From the cell containing the given text, extract its center point as (X, Y) coordinate. 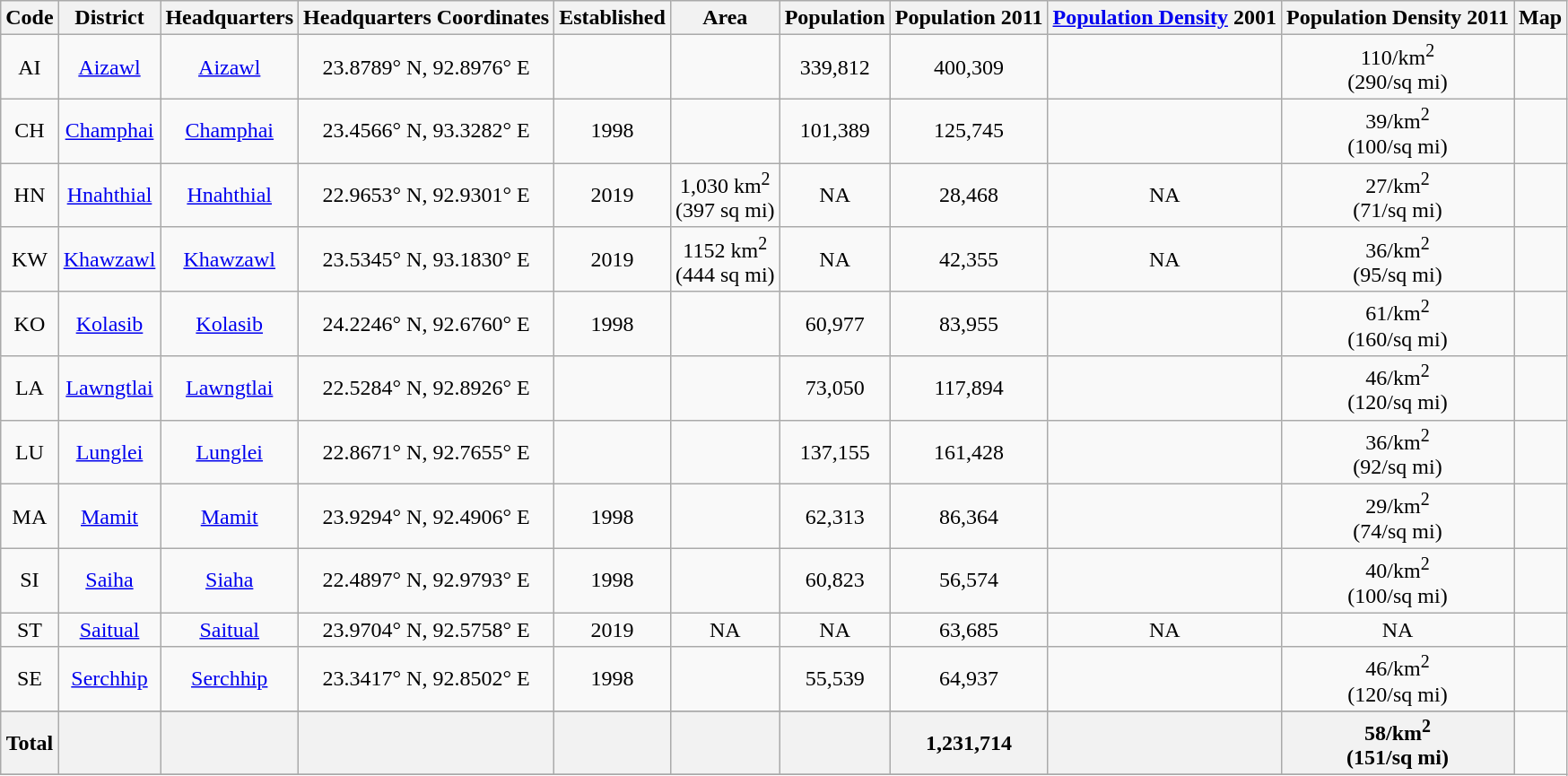
161,428 (969, 452)
LA (30, 388)
60,823 (834, 580)
61/km2(160/sq mi) (1398, 324)
22.4897° N, 92.9793° E (427, 580)
23.9294° N, 92.4906° E (427, 517)
KO (30, 324)
1,231,714 (969, 743)
ST (30, 630)
Established (613, 18)
23.8789° N, 92.8976° E (427, 67)
Headquarters Coordinates (427, 18)
Siaha (230, 580)
62,313 (834, 517)
22.9653° N, 92.9301° E (427, 196)
CH (30, 131)
22.8671° N, 92.7655° E (427, 452)
Population 2011 (969, 18)
Population (834, 18)
56,574 (969, 580)
1,030 km2(397 sq mi) (725, 196)
23.4566° N, 93.3282° E (427, 131)
110/km2(290/sq mi) (1398, 67)
125,745 (969, 131)
86,364 (969, 517)
137,155 (834, 452)
58/km2(151/sq mi) (1398, 743)
36/km2(92/sq mi) (1398, 452)
29/km2(74/sq mi) (1398, 517)
64,937 (969, 679)
Headquarters (230, 18)
Population Density 2011 (1398, 18)
23.9704° N, 92.5758° E (427, 630)
SE (30, 679)
23.5345° N, 93.1830° E (427, 259)
22.5284° N, 92.8926° E (427, 388)
63,685 (969, 630)
60,977 (834, 324)
40/km2(100/sq mi) (1398, 580)
Map (1541, 18)
28,468 (969, 196)
400,309 (969, 67)
117,894 (969, 388)
MA (30, 517)
27/km2(71/sq mi) (1398, 196)
42,355 (969, 259)
73,050 (834, 388)
Area (725, 18)
23.3417° N, 92.8502° E (427, 679)
Saiha (109, 580)
AI (30, 67)
LU (30, 452)
HN (30, 196)
36/km2(95/sq mi) (1398, 259)
55,539 (834, 679)
339,812 (834, 67)
101,389 (834, 131)
83,955 (969, 324)
SI (30, 580)
Total (30, 743)
Code (30, 18)
District (109, 18)
24.2246° N, 92.6760° E (427, 324)
KW (30, 259)
1152 km2(444 sq mi) (725, 259)
Population Density 2001 (1164, 18)
39/km2(100/sq mi) (1398, 131)
